Pinpoint the cell where the given text exists, returning its [X, Y] midpoint coordinate. 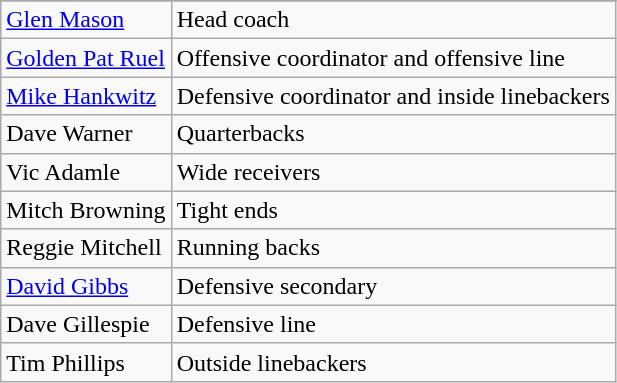
Vic Adamle [86, 172]
Glen Mason [86, 20]
Defensive line [393, 324]
Defensive secondary [393, 286]
Defensive coordinator and inside linebackers [393, 96]
Offensive coordinator and offensive line [393, 58]
Tight ends [393, 210]
Wide receivers [393, 172]
Golden Pat Ruel [86, 58]
Mitch Browning [86, 210]
Quarterbacks [393, 134]
Dave Warner [86, 134]
Mike Hankwitz [86, 96]
Running backs [393, 248]
Outside linebackers [393, 362]
Dave Gillespie [86, 324]
Head coach [393, 20]
Tim Phillips [86, 362]
Reggie Mitchell [86, 248]
David Gibbs [86, 286]
